From the cell containing the given text, extract its center point as [x, y] coordinate. 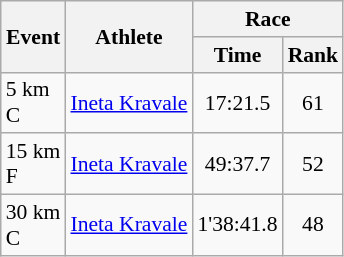
17:21.5 [237, 102]
61 [314, 102]
1'38:41.8 [237, 226]
Athlete [128, 36]
Time [237, 55]
15 km F [34, 164]
30 km C [34, 226]
5 km C [34, 102]
48 [314, 226]
Race [268, 19]
Event [34, 36]
52 [314, 164]
Rank [314, 55]
49:37.7 [237, 164]
